Determine the (X, Y) coordinate at the center of the cell enclosing the given text.  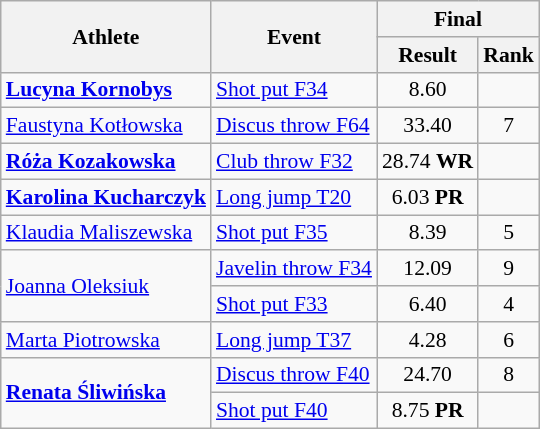
Renata Śliwińska (106, 392)
Discus throw F40 (294, 375)
Event (294, 36)
Long jump T37 (294, 340)
Long jump T20 (294, 197)
Karolina Kucharczyk (106, 197)
6.40 (428, 304)
Klaudia Maliszewska (106, 233)
6.03 PR (428, 197)
Athlete (106, 36)
24.70 (428, 375)
4.28 (428, 340)
8.39 (428, 233)
33.40 (428, 126)
8 (508, 375)
6 (508, 340)
Shot put F40 (294, 411)
Faustyna Kotłowska (106, 126)
Club throw F32 (294, 162)
Final (458, 19)
Javelin throw F34 (294, 269)
Róża Kozakowska (106, 162)
5 (508, 233)
8.60 (428, 90)
4 (508, 304)
Lucyna Kornobys (106, 90)
Discus throw F64 (294, 126)
7 (508, 126)
Result (428, 55)
Joanna Oleksiuk (106, 286)
Shot put F35 (294, 233)
28.74 WR (428, 162)
9 (508, 269)
12.09 (428, 269)
Rank (508, 55)
8.75 PR (428, 411)
Shot put F33 (294, 304)
Marta Piotrowska (106, 340)
Shot put F34 (294, 90)
